Extract the (x, y) coordinate from the center of the cell holding the provided text.  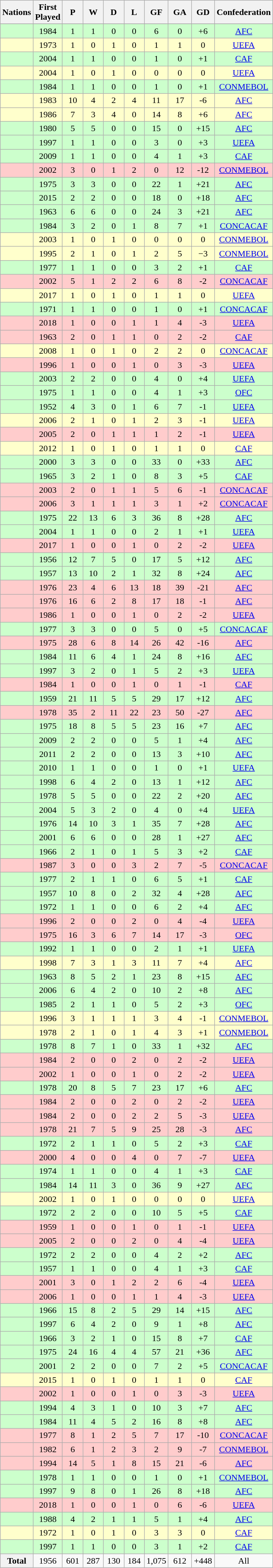
Total (17, 1561)
1973 (48, 45)
1965 (48, 476)
-27 (203, 712)
−3 (203, 254)
25 (156, 1130)
1971 (48, 309)
+24 (203, 573)
1,075 (156, 1561)
1995 (48, 254)
2010 (48, 768)
2008 (48, 351)
All (243, 1561)
1980 (48, 128)
+16 (203, 657)
50 (180, 712)
-12 (203, 170)
1985 (48, 1004)
42 (180, 643)
W (93, 12)
2011 (48, 754)
1992 (48, 949)
First Played (48, 12)
Confederation (243, 12)
-5 (203, 865)
1988 (48, 1519)
+20 (203, 796)
GA (180, 12)
130 (114, 1561)
+36 (203, 1352)
+32 (203, 1046)
601 (73, 1561)
612 (180, 1561)
Nations (17, 12)
2012 (48, 448)
+10 (203, 754)
-16 (203, 643)
P (73, 12)
1983 (48, 100)
1982 (48, 1449)
57 (156, 1352)
-21 (203, 587)
184 (134, 1561)
-10 (203, 1435)
+33 (203, 462)
L (134, 12)
GF (156, 12)
20 (73, 1088)
+448 (203, 1561)
D (114, 12)
1952 (48, 407)
1987 (48, 865)
1974 (48, 1171)
GD (203, 12)
287 (93, 1561)
39 (180, 587)
